For the text-containing cell, return its midpoint in [x, y] coordinate format. 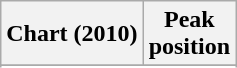
Chart (2010) [72, 34]
Peakposition [189, 34]
